Find where the given text appears and provide that cell's center as [X, Y] coordinate. 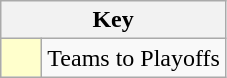
Key [114, 20]
Teams to Playoffs [134, 58]
